From the cell containing the given text, extract its center point as (x, y) coordinate. 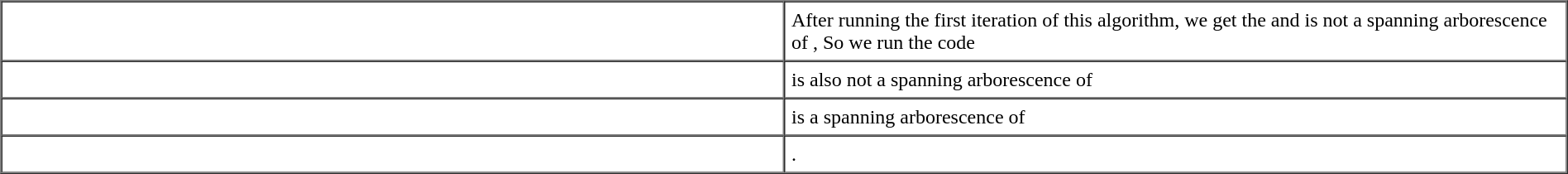
After running the first iteration of this algorithm, we get the and is not a spanning arborescence of , So we run the code (1175, 31)
is also not a spanning arborescence of (1175, 80)
. (1175, 154)
is a spanning arborescence of (1175, 116)
